Scan for the cell matching the given text and deliver its [x, y] coordinate at center. 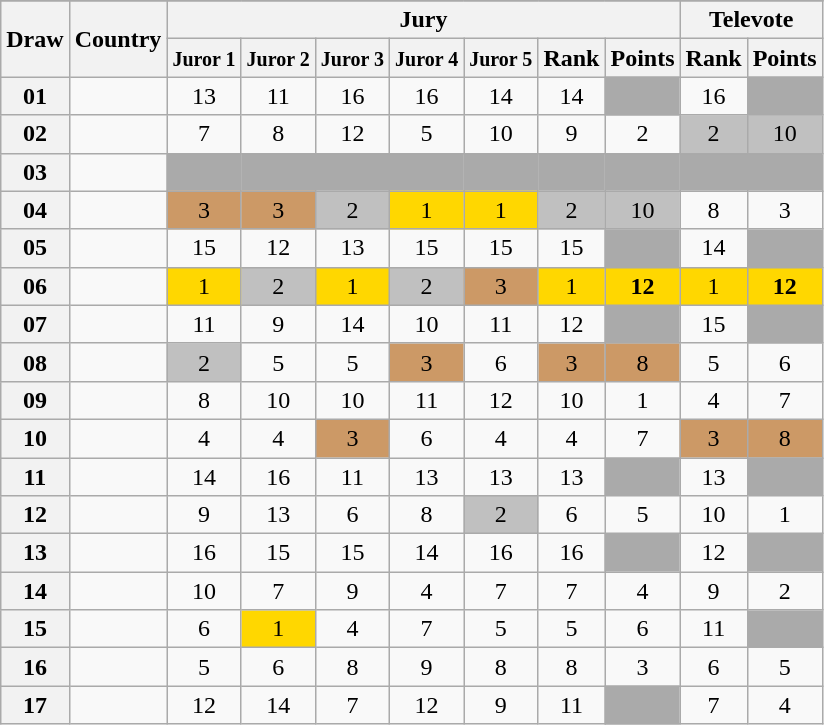
Juror 3 [352, 58]
Jury [424, 20]
09 [35, 400]
03 [35, 172]
01 [35, 96]
Juror 2 [278, 58]
Juror 1 [204, 58]
Juror 5 [501, 58]
02 [35, 134]
07 [35, 324]
06 [35, 286]
Country [118, 39]
08 [35, 362]
05 [35, 248]
Juror 4 [426, 58]
04 [35, 210]
Draw [35, 39]
17 [35, 705]
Televote [751, 20]
